Output the (x, y) coordinate of the center of the cell containing the given text.  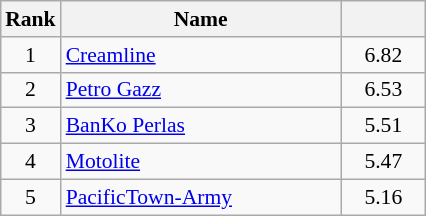
4 (30, 161)
BanKo Perlas (201, 126)
5.16 (384, 197)
Petro Gazz (201, 90)
6.53 (384, 90)
6.82 (384, 54)
1 (30, 54)
Creamline (201, 54)
5.51 (384, 126)
PacificTown-Army (201, 197)
5.47 (384, 161)
Rank (30, 19)
Name (201, 19)
5 (30, 197)
Motolite (201, 161)
2 (30, 90)
3 (30, 126)
